From the cell containing the given text, extract its center point as (X, Y) coordinate. 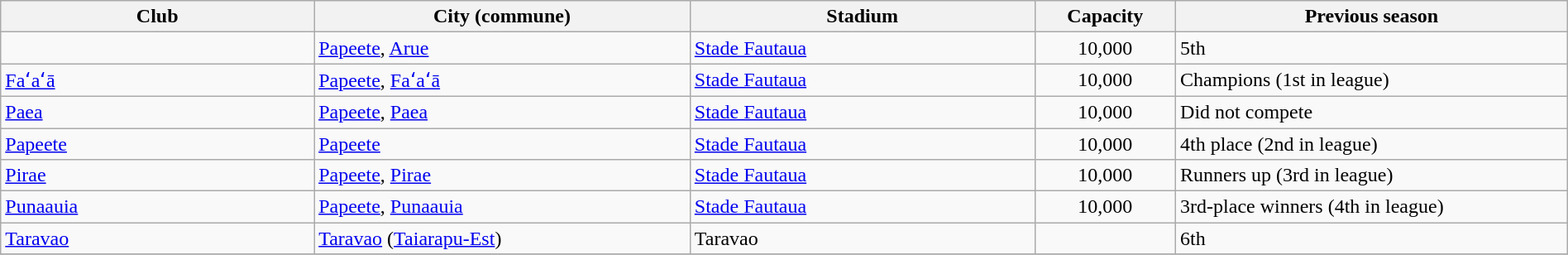
Pirae (157, 176)
5th (1372, 48)
3rd-place winners (4th in league) (1372, 207)
Did not compete (1372, 112)
Papeete, Pirae (503, 176)
Faʻaʻā (157, 80)
Taravao (Taiarapu-Est) (503, 238)
Paea (157, 112)
City (commune) (503, 17)
Punaauia (157, 207)
Papeete, Paea (503, 112)
6th (1372, 238)
Runners up (3rd in league) (1372, 176)
Stadium (862, 17)
Papeete, Arue (503, 48)
Capacity (1105, 17)
4th place (2nd in league) (1372, 143)
Previous season (1372, 17)
Champions (1st in league) (1372, 80)
Papeete, Faʻaʻā (503, 80)
Club (157, 17)
Papeete, Punaauia (503, 207)
